Locate the cell with the specified text and output its (X, Y) center coordinate. 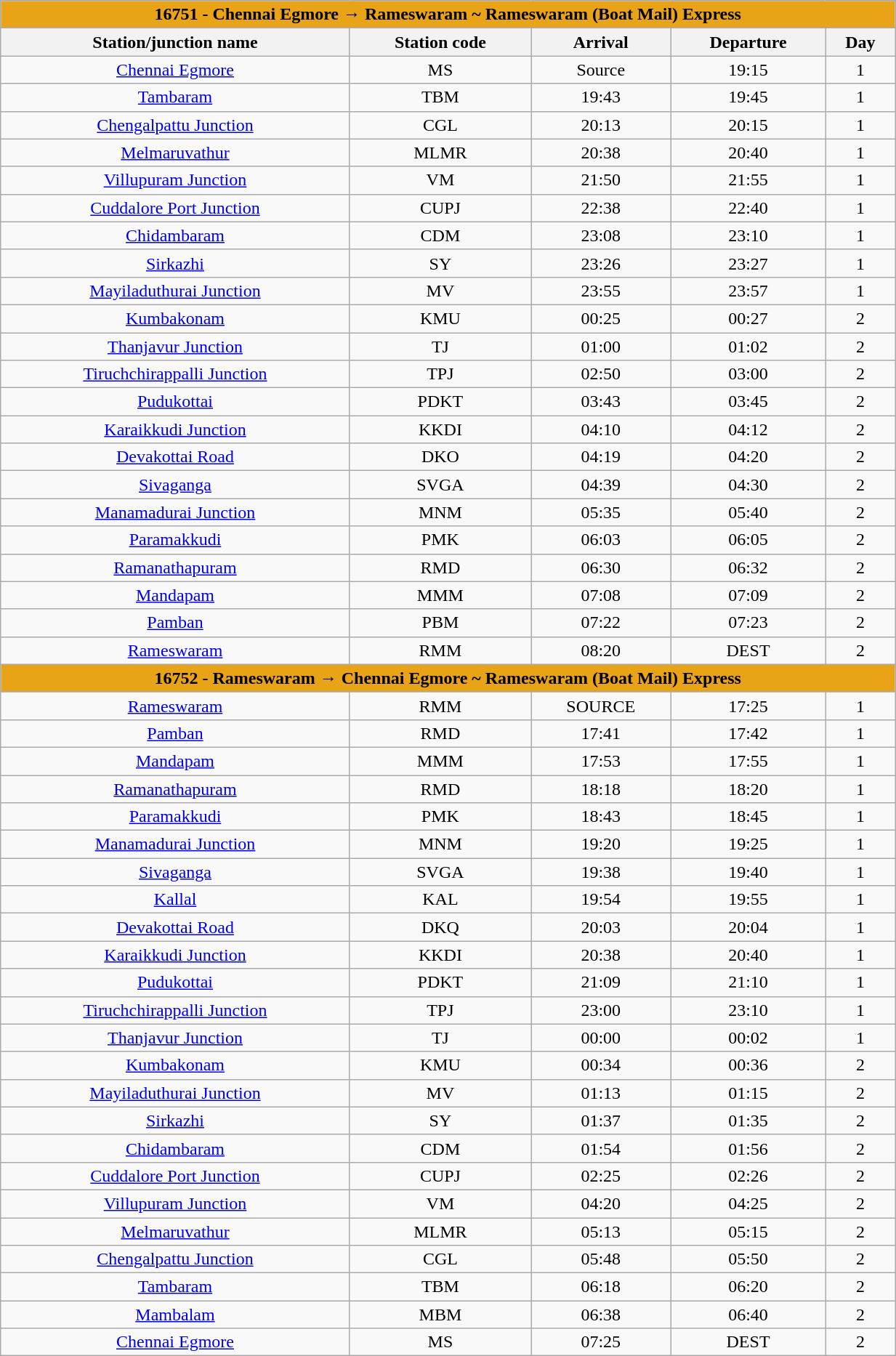
19:43 (601, 97)
00:36 (748, 1065)
Arrival (601, 42)
23:08 (601, 235)
23:57 (748, 291)
22:38 (601, 208)
06:18 (601, 1287)
21:55 (748, 180)
02:25 (601, 1176)
04:10 (601, 429)
20:04 (748, 927)
20:03 (601, 927)
06:38 (601, 1315)
23:26 (601, 263)
06:32 (748, 568)
06:20 (748, 1287)
20:15 (748, 125)
03:00 (748, 374)
08:20 (601, 650)
20:13 (601, 125)
02:26 (748, 1176)
05:15 (748, 1232)
17:55 (748, 761)
23:00 (601, 1010)
01:13 (601, 1093)
04:30 (748, 485)
04:19 (601, 457)
DKQ (440, 927)
01:37 (601, 1121)
19:38 (601, 872)
07:23 (748, 623)
03:43 (601, 402)
19:20 (601, 844)
23:55 (601, 291)
03:45 (748, 402)
Departure (748, 42)
19:45 (748, 97)
06:40 (748, 1315)
07:25 (601, 1342)
05:35 (601, 512)
16751 - Chennai Egmore → Rameswaram ~ Rameswaram (Boat Mail) Express (448, 15)
00:34 (601, 1065)
07:08 (601, 595)
19:55 (748, 900)
06:03 (601, 540)
00:00 (601, 1038)
Station code (440, 42)
18:20 (748, 788)
04:39 (601, 485)
19:54 (601, 900)
18:43 (601, 817)
05:50 (748, 1259)
18:45 (748, 817)
01:35 (748, 1121)
Station/junction name (175, 42)
07:09 (748, 595)
05:48 (601, 1259)
17:53 (601, 761)
06:30 (601, 568)
PBM (440, 623)
17:41 (601, 733)
KAL (440, 900)
05:40 (748, 512)
16752 - Rameswaram → Chennai Egmore ~ Rameswaram (Boat Mail) Express (448, 678)
00:02 (748, 1038)
01:15 (748, 1093)
01:02 (748, 347)
Mambalam (175, 1315)
23:27 (748, 263)
21:10 (748, 982)
Day (860, 42)
01:00 (601, 347)
21:09 (601, 982)
01:56 (748, 1148)
17:25 (748, 706)
04:25 (748, 1203)
04:12 (748, 429)
Source (601, 70)
07:22 (601, 623)
05:13 (601, 1232)
00:27 (748, 318)
19:25 (748, 844)
22:40 (748, 208)
17:42 (748, 733)
00:25 (601, 318)
19:40 (748, 872)
DKO (440, 457)
MBM (440, 1315)
19:15 (748, 70)
01:54 (601, 1148)
18:18 (601, 788)
SOURCE (601, 706)
21:50 (601, 180)
06:05 (748, 540)
02:50 (601, 374)
Kallal (175, 900)
